From the cell containing the given text, extract its center point as [X, Y] coordinate. 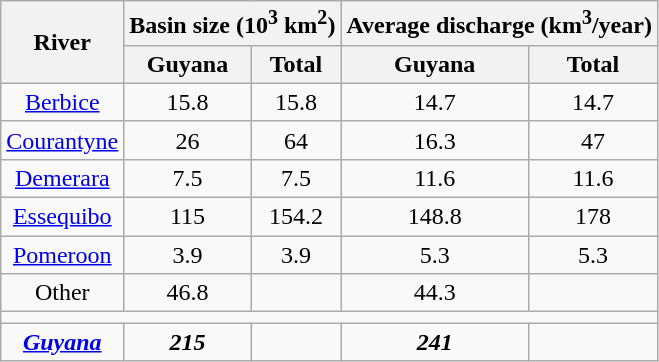
Essequibo [62, 217]
44.3 [435, 293]
64 [296, 140]
Average discharge (km3/year) [500, 24]
Berbice [62, 102]
16.3 [435, 140]
Courantyne [62, 140]
River [62, 42]
154.2 [296, 217]
46.8 [188, 293]
148.8 [435, 217]
Pomeroon [62, 255]
47 [592, 140]
Demerara [62, 178]
Other [62, 293]
241 [435, 342]
215 [188, 342]
115 [188, 217]
Basin size (103 km2) [232, 24]
26 [188, 140]
178 [592, 217]
